Determine the [x, y] coordinate at the center of the cell enclosing the given text.  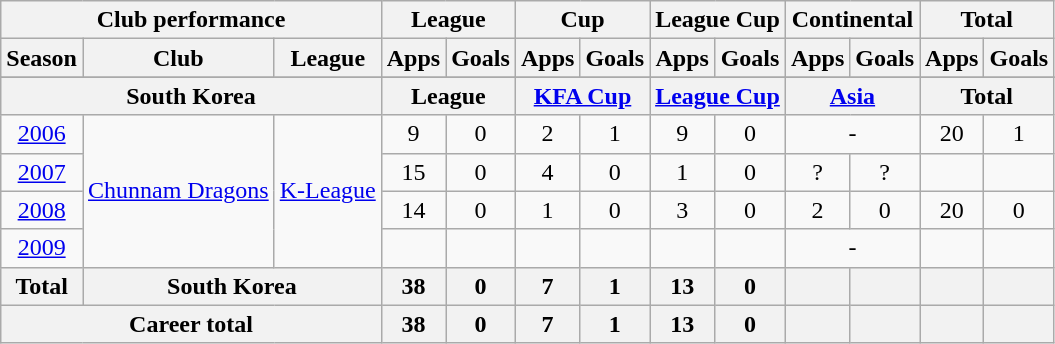
2008 [42, 210]
Asia [852, 96]
2009 [42, 248]
Club [178, 58]
Cup [582, 20]
Career total [191, 324]
Chunnam Dragons [178, 191]
2006 [42, 134]
KFA Cup [582, 96]
2007 [42, 172]
4 [547, 172]
K-League [328, 191]
15 [413, 172]
Club performance [191, 20]
Continental [852, 20]
3 [682, 210]
14 [413, 210]
Season [42, 58]
